Return [X, Y] of the center of cell containing provided text 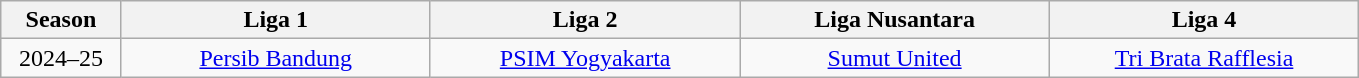
Persib Bandung [276, 58]
Season [61, 20]
Tri Brata Rafflesia [1204, 58]
PSIM Yogyakarta [584, 58]
Liga 2 [584, 20]
Liga 1 [276, 20]
Liga 4 [1204, 20]
Liga Nusantara [894, 20]
2024–25 [61, 58]
Sumut United [894, 58]
